Capture the cell that displays the provided text and extract its (x, y) central coordinate. 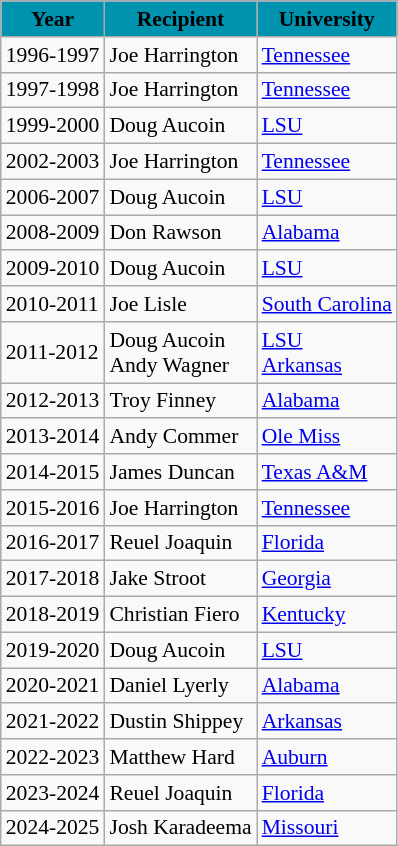
2014-2015 (53, 472)
2021-2022 (53, 722)
Year (53, 19)
2023-2024 (53, 793)
1996-1997 (53, 55)
Arkansas (327, 722)
Missouri (327, 828)
James Duncan (180, 472)
2019-2020 (53, 650)
Ole Miss (327, 437)
Daniel Lyerly (180, 686)
Dustin Shippey (180, 722)
LSUArkansas (327, 352)
Georgia (327, 579)
2016-2017 (53, 543)
Recipient (180, 19)
Don Rawson (180, 233)
2002-2003 (53, 162)
2024-2025 (53, 828)
Matthew Hard (180, 757)
South Carolina (327, 304)
Andy Commer (180, 437)
2018-2019 (53, 615)
2015-2016 (53, 508)
1997-1998 (53, 90)
1999-2000 (53, 126)
2012-2013 (53, 401)
Josh Karadeema (180, 828)
2009-2010 (53, 269)
2008-2009 (53, 233)
2017-2018 (53, 579)
Troy Finney (180, 401)
Texas A&M (327, 472)
Jake Stroot (180, 579)
Joe Lisle (180, 304)
Christian Fiero (180, 615)
Kentucky (327, 615)
2010-2011 (53, 304)
University (327, 19)
Auburn (327, 757)
2022-2023 (53, 757)
2020-2021 (53, 686)
2011-2012 (53, 352)
Doug AucoinAndy Wagner (180, 352)
2013-2014 (53, 437)
2006-2007 (53, 197)
